Search for the cell housing the specified text and yield its [X, Y] center coordinate. 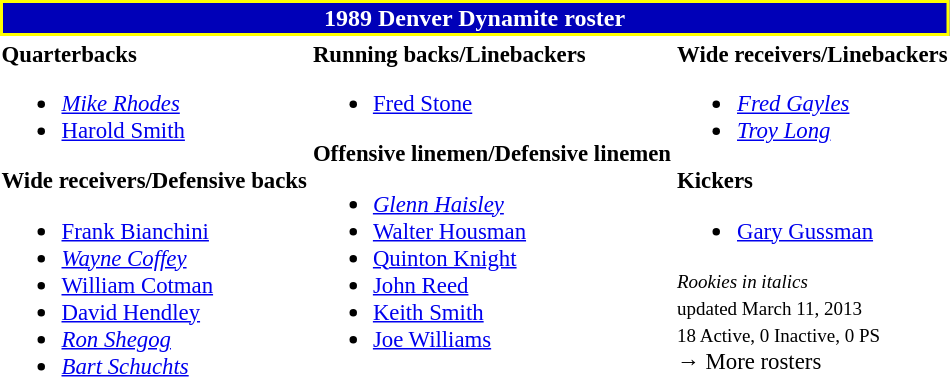
1989 Denver Dynamite roster [474, 18]
